Detect which cell encompasses the target text, then output its (x, y) center coordinate. 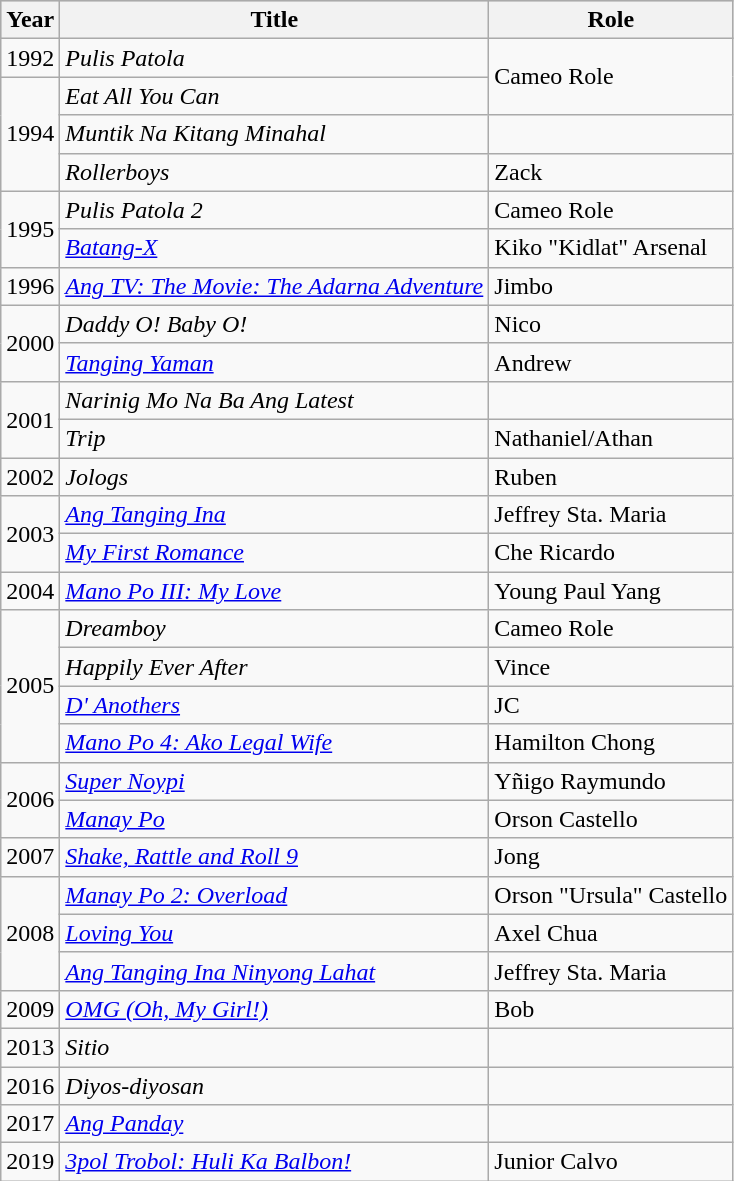
3pol Trobol: Huli Ka Balbon! (274, 1162)
2004 (30, 591)
Year (30, 20)
2019 (30, 1162)
Mano Po III: My Love (274, 591)
Jimbo (611, 286)
2000 (30, 343)
Hamilton Chong (611, 743)
Junior Calvo (611, 1162)
1995 (30, 229)
Orson "Ursula" Castello (611, 895)
Kiko "Kidlat" Arsenal (611, 248)
Vince (611, 667)
Role (611, 20)
Manay Po 2: Overload (274, 895)
Super Noypi (274, 781)
Happily Ever After (274, 667)
2008 (30, 933)
Pulis Patola 2 (274, 210)
Loving You (274, 933)
Axel Chua (611, 933)
Muntik Na Kitang Minahal (274, 134)
Bob (611, 1009)
Young Paul Yang (611, 591)
2017 (30, 1124)
2002 (30, 477)
Orson Castello (611, 819)
Trip (274, 438)
Dreamboy (274, 629)
1996 (30, 286)
Che Ricardo (611, 553)
Narinig Mo Na Ba Ang Latest (274, 400)
D' Anothers (274, 705)
Rollerboys (274, 172)
Title (274, 20)
Sitio (274, 1047)
Ang Tanging Ina Ninyong Lahat (274, 971)
Zack (611, 172)
Ang Panday (274, 1124)
Mano Po 4: Ako Legal Wife (274, 743)
2009 (30, 1009)
1994 (30, 134)
1992 (30, 58)
Andrew (611, 362)
Jologs (274, 477)
Shake, Rattle and Roll 9 (274, 857)
Ang TV: The Movie: The Adarna Adventure (274, 286)
2001 (30, 419)
Daddy O! Baby O! (274, 324)
Yñigo Raymundo (611, 781)
Nathaniel/Athan (611, 438)
Batang-X (274, 248)
Nico (611, 324)
2013 (30, 1047)
Tanging Yaman (274, 362)
Pulis Patola (274, 58)
2003 (30, 534)
JC (611, 705)
2006 (30, 800)
2016 (30, 1085)
2005 (30, 686)
Jong (611, 857)
Eat All You Can (274, 96)
Manay Po (274, 819)
My First Romance (274, 553)
2007 (30, 857)
Diyos-diyosan (274, 1085)
OMG (Oh, My Girl!) (274, 1009)
Ruben (611, 477)
Ang Tanging Ina (274, 515)
